Find where the given text appears and provide that cell's center as (X, Y) coordinate. 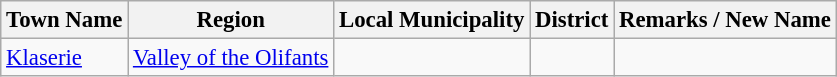
District (572, 20)
Local Municipality (432, 20)
Town Name (64, 20)
Klaserie (64, 58)
Remarks / New Name (726, 20)
Region (231, 20)
Valley of the Olifants (231, 58)
